Find where the given text appears and provide that cell's center as (X, Y) coordinate. 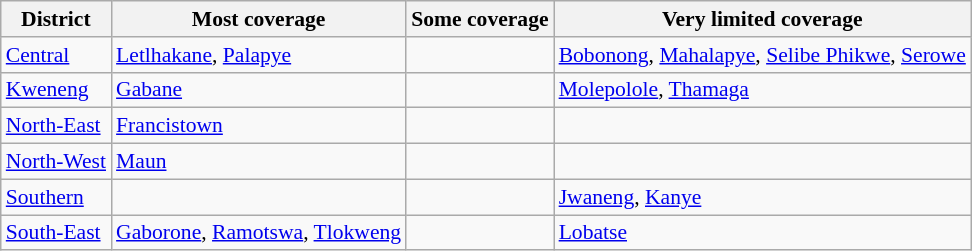
District (56, 19)
Lobatse (762, 233)
Maun (258, 162)
Central (56, 55)
Southern (56, 197)
Kweneng (56, 90)
Gabane (258, 90)
Letlhakane, Palapye (258, 55)
Francistown (258, 126)
Bobonong, Mahalapye, Selibe Phikwe, Serowe (762, 55)
Most coverage (258, 19)
Some coverage (480, 19)
North-West (56, 162)
Very limited coverage (762, 19)
Gaborone, Ramotswa, Tlokweng (258, 233)
Jwaneng, Kanye (762, 197)
North-East (56, 126)
South-East (56, 233)
Molepolole, Thamaga (762, 90)
